Locate the cell with the specified text and output its [X, Y] center coordinate. 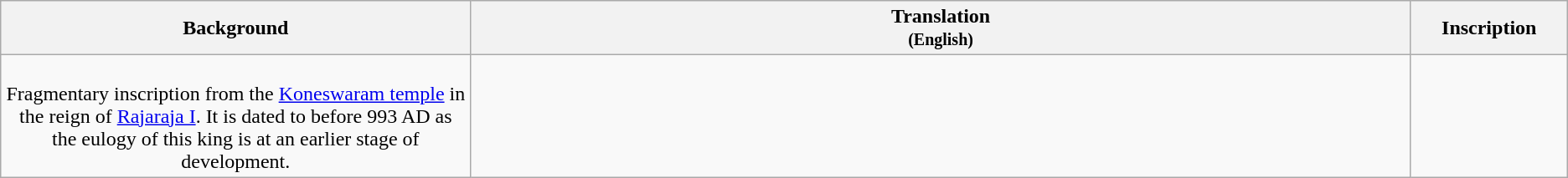
Translation(English) [941, 28]
Background [236, 28]
Inscription [1489, 28]
